From the cell containing the given text, extract its center point as (X, Y) coordinate. 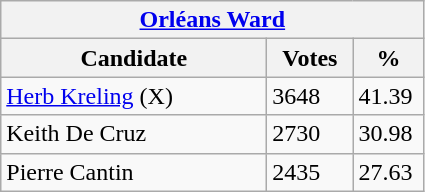
% (388, 58)
41.39 (388, 96)
3648 (310, 96)
Votes (310, 58)
2435 (310, 172)
Candidate (134, 58)
30.98 (388, 134)
Pierre Cantin (134, 172)
Orléans Ward (212, 20)
Herb Kreling (X) (134, 96)
Keith De Cruz (134, 134)
27.63 (388, 172)
2730 (310, 134)
